Detect which cell encompasses the target text, then output its (x, y) center coordinate. 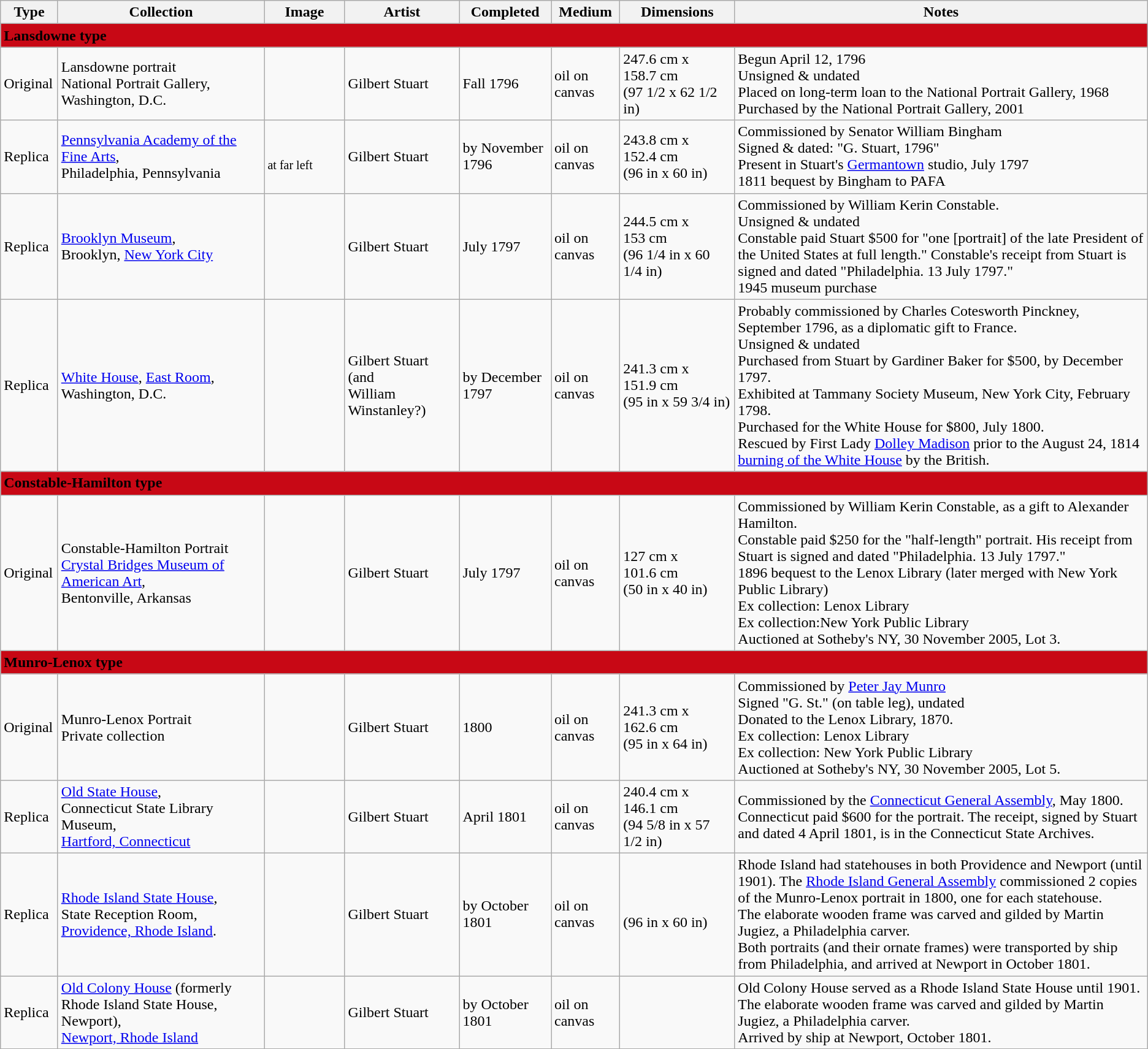
Old Colony House (formerlyRhode Island State House, Newport),Newport, Rhode Island (161, 1013)
Type (29, 12)
Old State House,Connecticut State Library Museum,Hartford, Connecticut (161, 817)
240.4 cm x 146.1 cm(94 5/8 in x 57 1/2 in) (677, 817)
247.6 cm x 158.7 cm(97 1/2 x 62 1/2 in) (677, 83)
at far left (304, 157)
by December 1797 (505, 385)
244.5 cm x 153 cm(96 1/4 in x 60 1/4 in) (677, 246)
Lansdowne type (574, 36)
Medium (586, 12)
Image (304, 12)
Pennsylvania Academy of the Fine Arts,Philadelphia, Pennsylvania (161, 157)
Gilbert Stuart (andWilliam Winstanley?) (402, 385)
Munro-Lenox type (574, 662)
Begun April 12, 1796Unsigned & undatedPlaced on long-term loan to the National Portrait Gallery, 1968Purchased by the National Portrait Gallery, 2001 (941, 83)
1800 (505, 727)
243.8 cm x 152.4 cm(96 in x 60 in) (677, 157)
Constable-Hamilton PortraitCrystal Bridges Museum of American Art,Bentonville, Arkansas (161, 573)
Notes (941, 12)
by November 1796 (505, 157)
(96 in x 60 in) (677, 914)
Fall 1796 (505, 83)
Artist (402, 12)
April 1801 (505, 817)
241.3 cm x 151.9 cm(95 in x 59 3/4 in) (677, 385)
Munro-Lenox PortraitPrivate collection (161, 727)
Brooklyn Museum,Brooklyn, New York City (161, 246)
Collection (161, 12)
Lansdowne portraitNational Portrait Gallery,Washington, D.C. (161, 83)
White House, East Room,Washington, D.C. (161, 385)
127 cm x 101.6 cm(50 in x 40 in) (677, 573)
Completed (505, 12)
Rhode Island State House,State Reception Room, Providence, Rhode Island. (161, 914)
241.3 cm x 162.6 cm(95 in x 64 in) (677, 727)
Constable-Hamilton type (574, 483)
Dimensions (677, 12)
